Output the (x, y) coordinate of the center of the cell containing the given text.  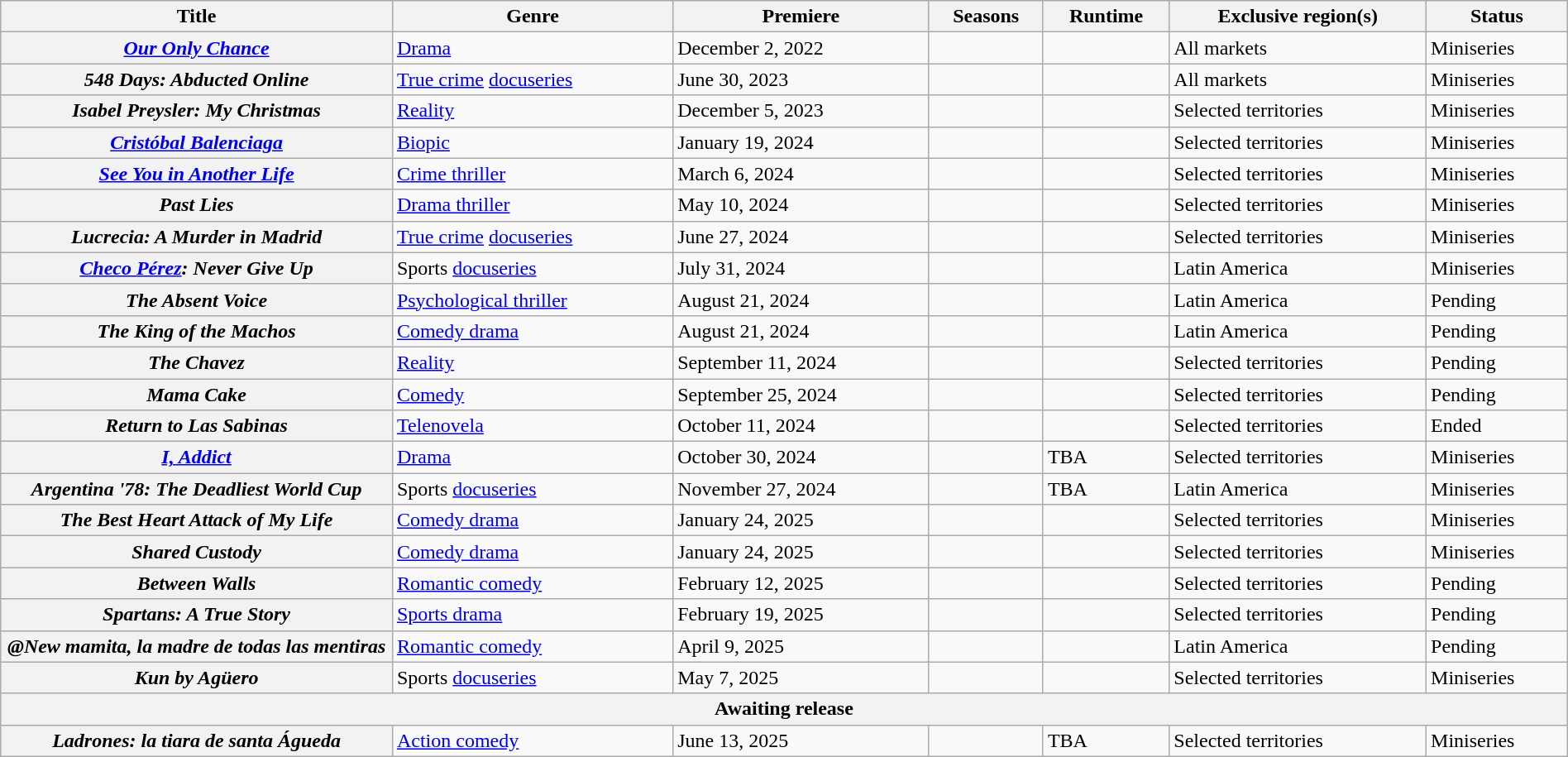
July 31, 2024 (801, 268)
Psychological thriller (533, 299)
May 10, 2024 (801, 205)
Ladrones: la tiara de santa Águeda (197, 740)
April 9, 2025 (801, 646)
February 19, 2025 (801, 615)
The Absent Voice (197, 299)
Title (197, 17)
Checo Pérez: Never Give Up (197, 268)
Genre (533, 17)
Runtime (1106, 17)
Past Lies (197, 205)
Awaiting release (784, 709)
Biopic (533, 142)
The Chavez (197, 362)
Between Walls (197, 583)
January 19, 2024 (801, 142)
Argentina '78: The Deadliest World Cup (197, 489)
May 7, 2025 (801, 678)
Cristóbal Balenciaga (197, 142)
Spartans: A True Story (197, 615)
548 Days: Abducted Online (197, 79)
I, Addict (197, 458)
February 12, 2025 (801, 583)
Lucrecia: A Murder in Madrid (197, 237)
October 11, 2024 (801, 426)
November 27, 2024 (801, 489)
December 5, 2023 (801, 111)
September 11, 2024 (801, 362)
See You in Another Life (197, 174)
Exclusive region(s) (1298, 17)
Kun by Agüero (197, 678)
Ended (1497, 426)
September 25, 2024 (801, 395)
Crime thriller (533, 174)
Premiere (801, 17)
June 30, 2023 (801, 79)
December 2, 2022 (801, 48)
Return to Las Sabinas (197, 426)
Sports drama (533, 615)
Status (1497, 17)
Mama Cake (197, 395)
Shared Custody (197, 552)
Action comedy (533, 740)
June 13, 2025 (801, 740)
The King of the Machos (197, 331)
March 6, 2024 (801, 174)
Drama thriller (533, 205)
June 27, 2024 (801, 237)
Comedy (533, 395)
October 30, 2024 (801, 458)
@New mamita, la madre de todas las mentiras (197, 646)
The Best Heart Attack of My Life (197, 520)
Isabel Preysler: My Christmas (197, 111)
Telenovela (533, 426)
Our Only Chance (197, 48)
Seasons (986, 17)
